Search for the cell housing the specified text and yield its [x, y] center coordinate. 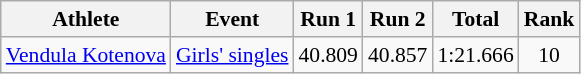
1:21.666 [475, 55]
Run 2 [398, 19]
Vendula Kotenova [86, 55]
Event [232, 19]
Run 1 [328, 19]
40.809 [328, 55]
40.857 [398, 55]
Total [475, 19]
10 [550, 55]
Girls' singles [232, 55]
Rank [550, 19]
Athlete [86, 19]
